Find where the given text appears and provide that cell's center as (X, Y) coordinate. 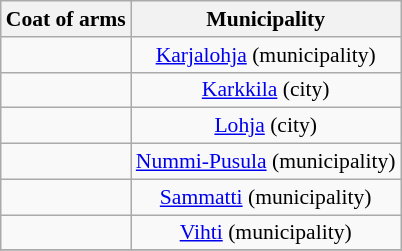
Vihti (municipality) (266, 233)
Nummi-Pusula (municipality) (266, 162)
Lohja (city) (266, 126)
Karkkila (city) (266, 90)
Coat of arms (66, 19)
Municipality (266, 19)
Sammatti (municipality) (266, 197)
Karjalohja (municipality) (266, 55)
